Find where the given text appears and provide that cell's center as (x, y) coordinate. 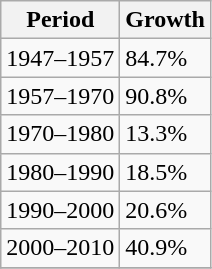
18.5% (166, 172)
13.3% (166, 134)
40.9% (166, 248)
84.7% (166, 58)
2000–2010 (60, 248)
1980–1990 (60, 172)
1970–1980 (60, 134)
1957–1970 (60, 96)
Period (60, 20)
90.8% (166, 96)
1990–2000 (60, 210)
Growth (166, 20)
20.6% (166, 210)
1947–1957 (60, 58)
